Extract the (x, y) coordinate from the center of the cell holding the provided text.  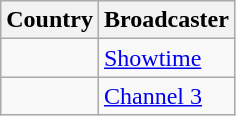
Channel 3 (166, 96)
Broadcaster (166, 20)
Country (50, 20)
Showtime (166, 58)
